Return (X, Y) of the center of cell containing provided text 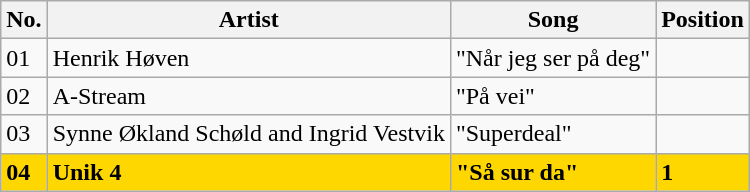
Position (703, 20)
"Så sur da" (552, 172)
Henrik Høven (248, 58)
"Superdeal" (552, 134)
Synne Økland Schøld and Ingrid Vestvik (248, 134)
1 (703, 172)
01 (24, 58)
Artist (248, 20)
Unik 4 (248, 172)
"På vei" (552, 96)
04 (24, 172)
Song (552, 20)
No. (24, 20)
"Når jeg ser på deg" (552, 58)
03 (24, 134)
A-Stream (248, 96)
02 (24, 96)
